Extract the [x, y] coordinate from the center of the cell holding the provided text.  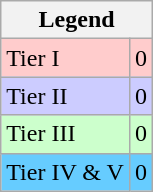
Tier I [66, 58]
Legend [77, 20]
Tier IV & V [66, 172]
Tier II [66, 96]
Tier III [66, 134]
